Find where the given text appears and provide that cell's center as [X, Y] coordinate. 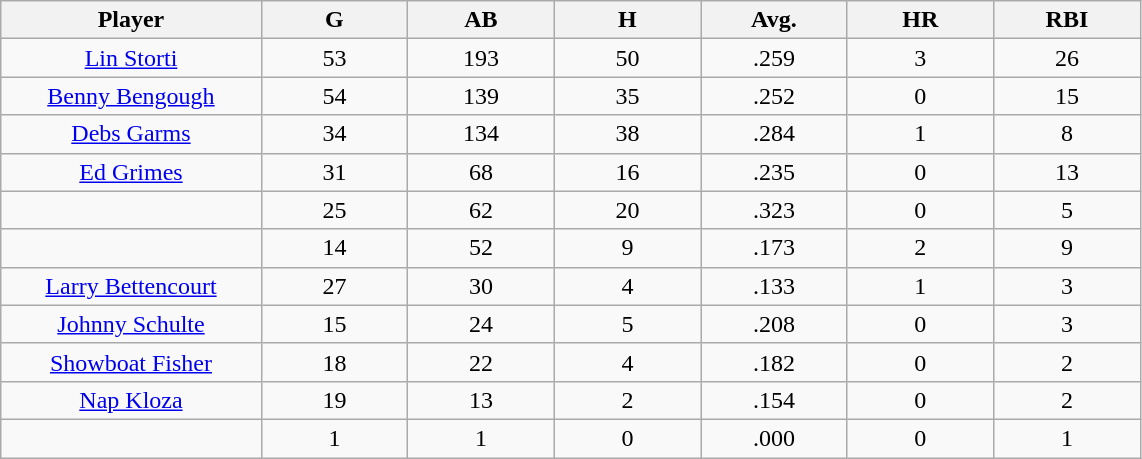
22 [481, 362]
.252 [774, 96]
.208 [774, 324]
.323 [774, 210]
AB [481, 20]
19 [334, 400]
RBI [1068, 20]
.284 [774, 134]
35 [627, 96]
Player [131, 20]
Lin Storti [131, 58]
193 [481, 58]
38 [627, 134]
16 [627, 172]
.182 [774, 362]
Showboat Fisher [131, 362]
68 [481, 172]
Avg. [774, 20]
26 [1068, 58]
Larry Bettencourt [131, 286]
50 [627, 58]
139 [481, 96]
H [627, 20]
Debs Garms [131, 134]
62 [481, 210]
8 [1068, 134]
.173 [774, 248]
25 [334, 210]
HR [920, 20]
54 [334, 96]
Johnny Schulte [131, 324]
20 [627, 210]
18 [334, 362]
.259 [774, 58]
.000 [774, 438]
Ed Grimes [131, 172]
34 [334, 134]
.154 [774, 400]
24 [481, 324]
G [334, 20]
27 [334, 286]
134 [481, 134]
14 [334, 248]
52 [481, 248]
31 [334, 172]
Nap Kloza [131, 400]
30 [481, 286]
53 [334, 58]
Benny Bengough [131, 96]
.235 [774, 172]
.133 [774, 286]
